Search for the cell housing the specified text and yield its [X, Y] center coordinate. 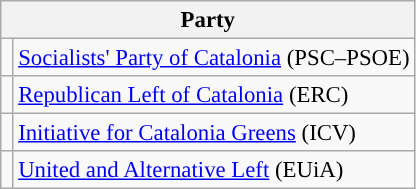
Party [208, 20]
Initiative for Catalonia Greens (ICV) [214, 133]
United and Alternative Left (EUiA) [214, 170]
Republican Left of Catalonia (ERC) [214, 95]
Socialists' Party of Catalonia (PSC–PSOE) [214, 58]
